Identify which cell holds the provided text, then report its (X, Y) central coordinate. 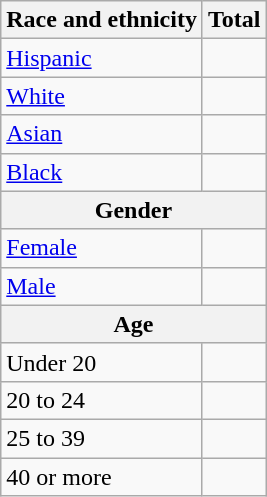
Hispanic (102, 58)
Male (102, 286)
White (102, 96)
Under 20 (102, 362)
Total (234, 20)
Asian (102, 134)
Age (134, 324)
Gender (134, 210)
20 to 24 (102, 400)
25 to 39 (102, 438)
40 or more (102, 477)
Race and ethnicity (102, 20)
Black (102, 172)
Female (102, 248)
